Capture the cell that displays the provided text and extract its [x, y] central coordinate. 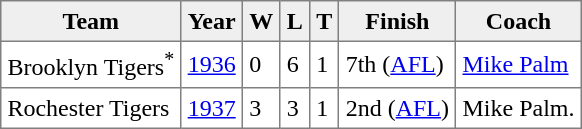
Team [91, 21]
1937 [212, 108]
0 [261, 64]
Rochester Tigers [91, 108]
6 [295, 64]
Finish [398, 21]
2nd (AFL) [398, 108]
Mike Palm. [519, 108]
W [261, 21]
L [295, 21]
7th (AFL) [398, 64]
Year [212, 21]
1936 [212, 64]
Brooklyn Tigers* [91, 64]
Mike Palm [519, 64]
T [324, 21]
Coach [519, 21]
